Detect which cell encompasses the target text, then output its [x, y] center coordinate. 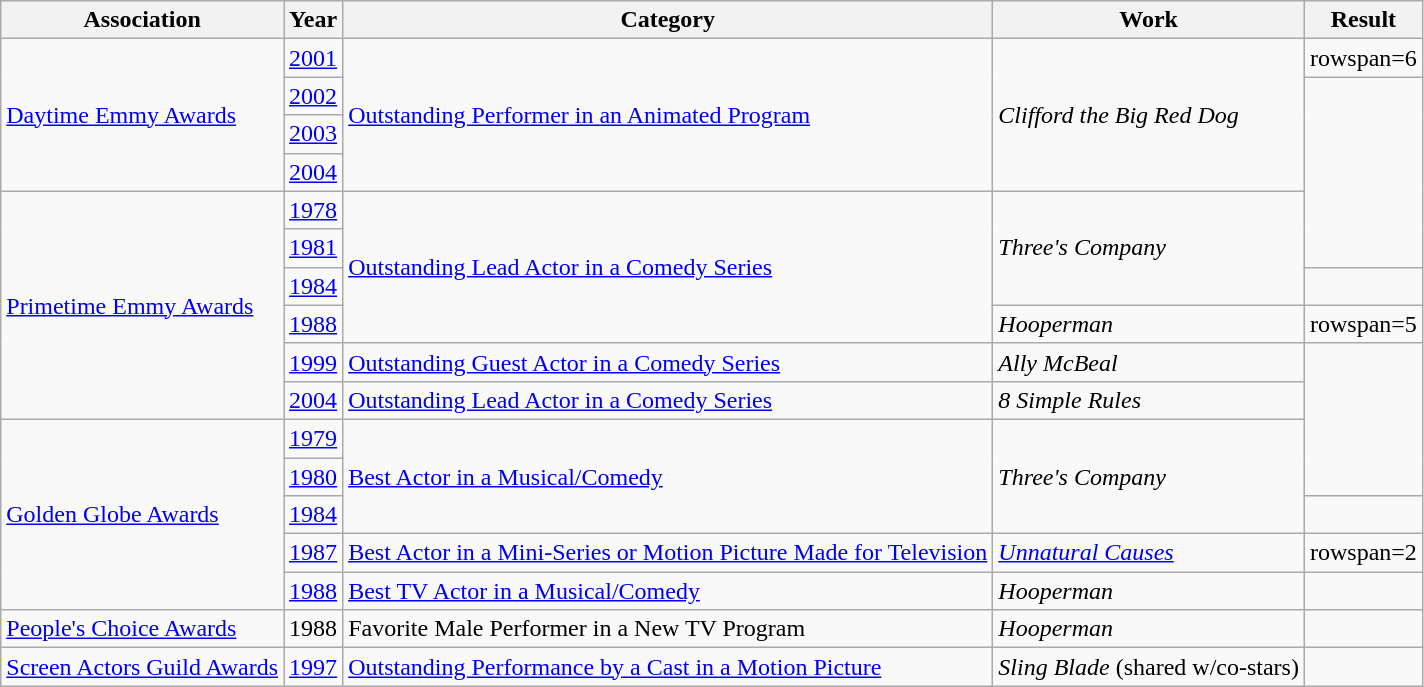
Primetime Emmy Awards [142, 305]
Result [1363, 20]
Work [1149, 20]
Outstanding Guest Actor in a Comedy Series [668, 362]
Screen Actors Guild Awards [142, 667]
Sling Blade (shared w/co-stars) [1149, 667]
rowspan=5 [1363, 324]
8 Simple Rules [1149, 400]
1978 [314, 210]
Golden Globe Awards [142, 514]
Outstanding Performer in an Animated Program [668, 115]
Best Actor in a Mini-Series or Motion Picture Made for Television [668, 553]
Category [668, 20]
1987 [314, 553]
Outstanding Performance by a Cast in a Motion Picture [668, 667]
1979 [314, 438]
Best TV Actor in a Musical/Comedy [668, 591]
Favorite Male Performer in a New TV Program [668, 629]
1981 [314, 248]
1980 [314, 477]
Clifford the Big Red Dog [1149, 115]
rowspan=6 [1363, 58]
1999 [314, 362]
2001 [314, 58]
Ally McBeal [1149, 362]
rowspan=2 [1363, 553]
2003 [314, 134]
Association [142, 20]
Unnatural Causes [1149, 553]
Best Actor in a Musical/Comedy [668, 476]
Daytime Emmy Awards [142, 115]
People's Choice Awards [142, 629]
2002 [314, 96]
Year [314, 20]
1997 [314, 667]
